Locate the cell with the specified text and output its [x, y] center coordinate. 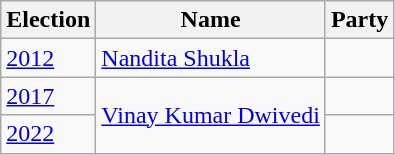
2022 [48, 134]
2017 [48, 96]
Nandita Shukla [211, 58]
Name [211, 20]
Party [359, 20]
Election [48, 20]
2012 [48, 58]
Vinay Kumar Dwivedi [211, 115]
